For the text-containing cell, return its midpoint in (x, y) coordinate format. 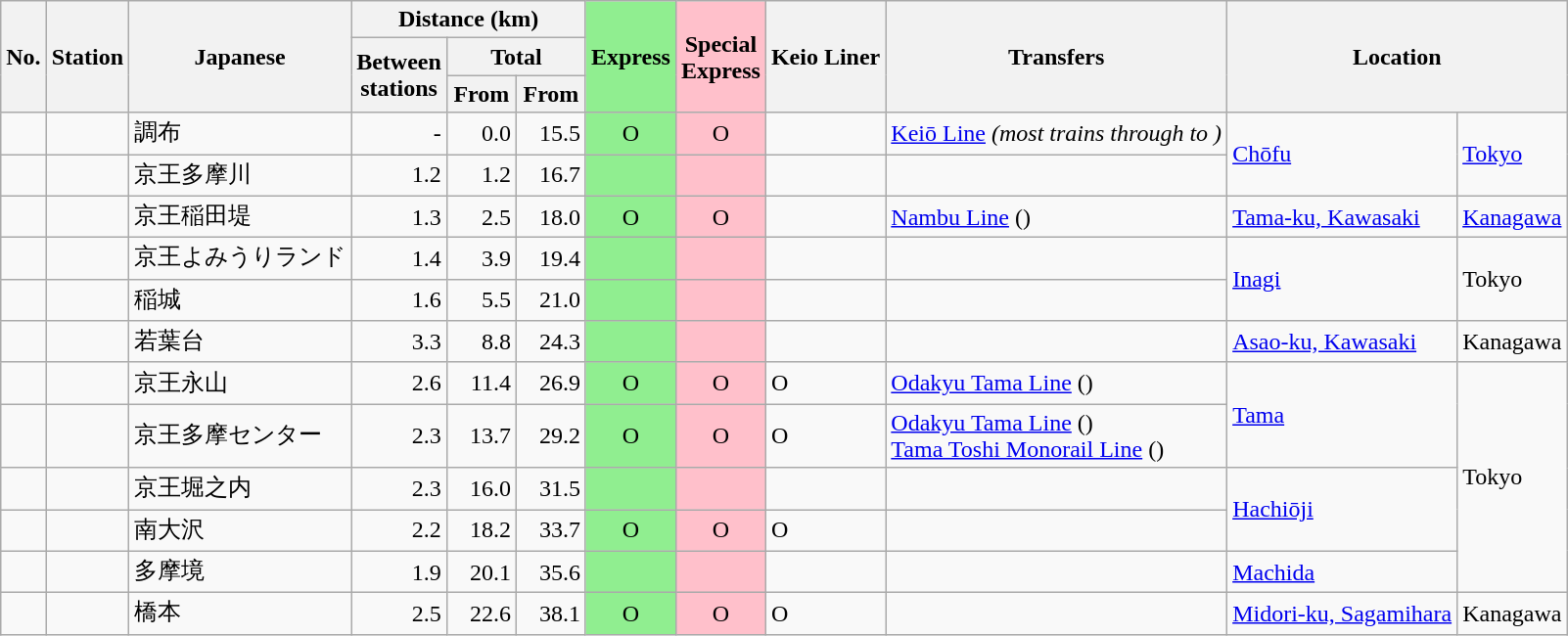
Hachiōji (1343, 509)
22.6 (482, 614)
京王よみうりランド (241, 258)
21.0 (550, 299)
Special Express (720, 57)
8.8 (482, 342)
Chōfu (1343, 155)
- (399, 133)
Station (87, 57)
13.7 (482, 436)
橋本 (241, 614)
京王稲田堤 (241, 217)
3.3 (399, 342)
1.6 (399, 299)
南大沢 (241, 530)
Machida (1343, 571)
2.6 (399, 384)
京王永山 (241, 384)
京王多摩センター (241, 436)
31.5 (550, 489)
16.7 (550, 176)
Odakyu Tama Line () Tama Toshi Monorail Line () (1057, 436)
Japanese (241, 57)
18.2 (482, 530)
20.1 (482, 571)
Location (1398, 57)
26.9 (550, 384)
19.4 (550, 258)
18.0 (550, 217)
京王堀之内 (241, 489)
Asao-ku, Kawasaki (1343, 342)
多摩境 (241, 571)
38.1 (550, 614)
29.2 (550, 436)
Keiō Line (most trains through to ) (1057, 133)
33.7 (550, 530)
Betweenstations (399, 75)
若葉台 (241, 342)
Transfers (1057, 57)
3.9 (482, 258)
Keio Liner (825, 57)
35.6 (550, 571)
京王多摩川 (241, 176)
No. (23, 57)
2.2 (399, 530)
Distance (km) (469, 20)
Tama (1343, 415)
Nambu Line () (1057, 217)
24.3 (550, 342)
Express (630, 57)
5.5 (482, 299)
16.0 (482, 489)
Odakyu Tama Line () (1057, 384)
Inagi (1343, 280)
15.5 (550, 133)
Total (516, 57)
稲城 (241, 299)
11.4 (482, 384)
0.0 (482, 133)
1.3 (399, 217)
Midori-ku, Sagamihara (1343, 614)
1.4 (399, 258)
Tama-ku, Kawasaki (1343, 217)
1.9 (399, 571)
調布 (241, 133)
